Locate the cell with the specified text and output its [X, Y] center coordinate. 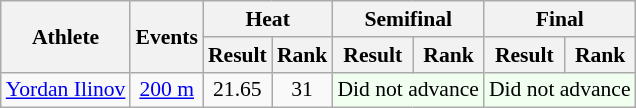
Final [560, 19]
21.65 [238, 90]
Yordan Ilinov [66, 90]
200 m [166, 90]
31 [302, 90]
Heat [268, 19]
Semifinal [408, 19]
Events [166, 36]
Athlete [66, 36]
